Scan for the cell matching the given text and deliver its (x, y) coordinate at center. 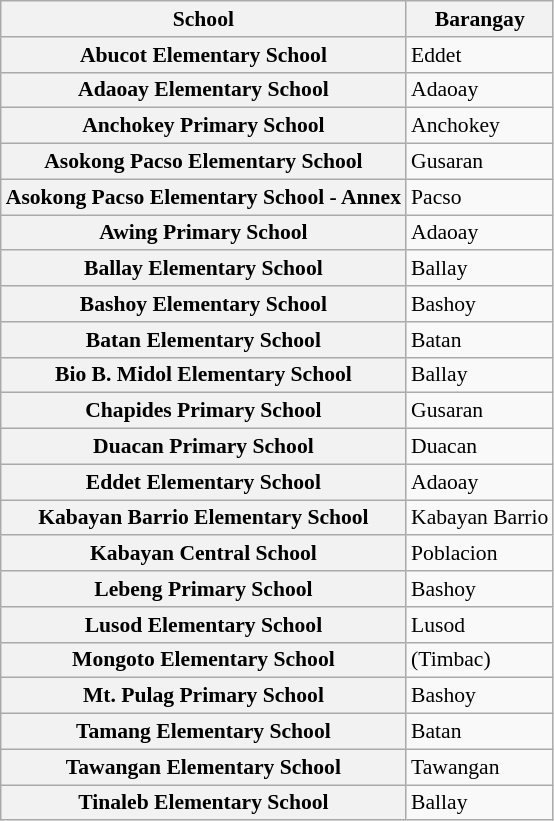
Kabayan Barrio Elementary School (204, 518)
Tawangan (480, 767)
(Timbac) (480, 660)
Asokong Pacso Elementary School (204, 162)
Anchokey Primary School (204, 126)
Barangay (480, 19)
Lusod Elementary School (204, 625)
Duacan (480, 447)
Batan Elementary School (204, 340)
Awing Primary School (204, 233)
Asokong Pacso Elementary School - Annex (204, 197)
Kabayan Barrio (480, 518)
Anchokey (480, 126)
Abucot Elementary School (204, 55)
Tinaleb Elementary School (204, 803)
Eddet Elementary School (204, 482)
School (204, 19)
Mongoto Elementary School (204, 660)
Chapides Primary School (204, 411)
Adaoay Elementary School (204, 90)
Tawangan Elementary School (204, 767)
Tamang Elementary School (204, 732)
Mt. Pulag Primary School (204, 696)
Lusod (480, 625)
Ballay Elementary School (204, 269)
Lebeng Primary School (204, 589)
Eddet (480, 55)
Pacso (480, 197)
Poblacion (480, 554)
Kabayan Central School (204, 554)
Duacan Primary School (204, 447)
Bashoy Elementary School (204, 304)
Bio B. Midol Elementary School (204, 375)
